From the cell containing the given text, extract its center point as [X, Y] coordinate. 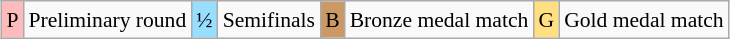
P [12, 20]
Preliminary round [107, 20]
G [546, 20]
½ [204, 20]
Gold medal match [644, 20]
Semifinals [269, 20]
B [332, 20]
Bronze medal match [440, 20]
